Extract the [X, Y] coordinate from the center of the cell holding the provided text.  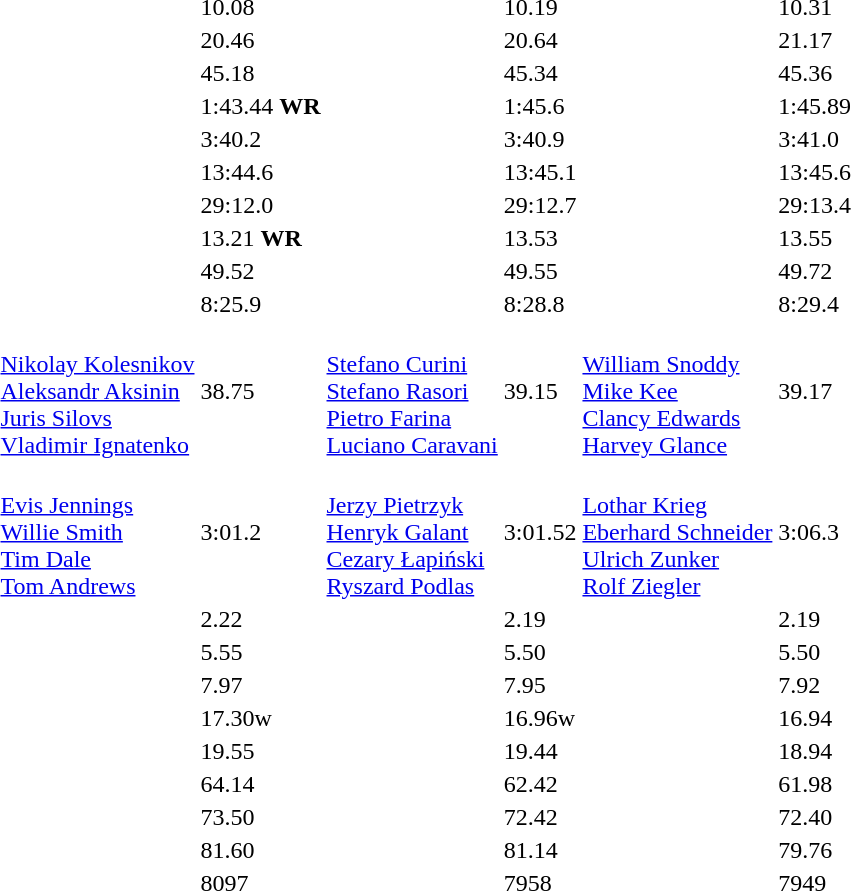
19.55 [260, 751]
3:01.2 [260, 532]
45.18 [260, 73]
20.46 [260, 40]
16.96w [540, 718]
64.14 [260, 784]
29:12.7 [540, 205]
73.50 [260, 817]
Jerzy PietrzykHenryk GalantCezary ŁapińskiRyszard Podlas [412, 532]
49.55 [540, 271]
Stefano CuriniStefano RasoriPietro FarinaLuciano Caravani [412, 391]
38.75 [260, 391]
7.97 [260, 685]
1:43.44 WR [260, 106]
8:28.8 [540, 304]
17.30w [260, 718]
19.44 [540, 751]
81.14 [540, 850]
29:12.0 [260, 205]
39.15 [540, 391]
49.52 [260, 271]
2.19 [540, 619]
81.60 [260, 850]
13.53 [540, 238]
5.50 [540, 652]
72.42 [540, 817]
8:25.9 [260, 304]
45.34 [540, 73]
13.21 WR [260, 238]
13:45.1 [540, 172]
2.22 [260, 619]
5.55 [260, 652]
13:44.6 [260, 172]
3:40.2 [260, 139]
1:45.6 [540, 106]
3:01.52 [540, 532]
Lothar KriegEberhard SchneiderUlrich ZunkerRolf Ziegler [678, 532]
62.42 [540, 784]
7.95 [540, 685]
20.64 [540, 40]
3:40.9 [540, 139]
William SnoddyMike KeeClancy EdwardsHarvey Glance [678, 391]
